Return (x, y) of the center of cell containing provided text 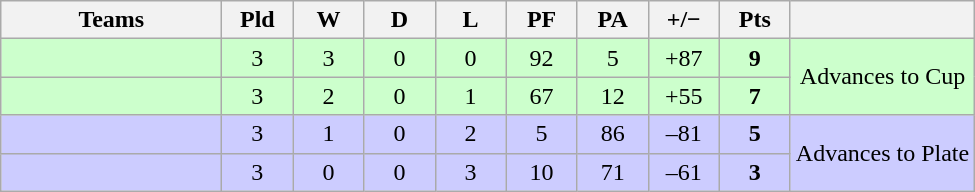
86 (612, 134)
7 (754, 96)
67 (542, 96)
+/− (684, 20)
12 (612, 96)
L (470, 20)
+87 (684, 58)
PA (612, 20)
D (400, 20)
+55 (684, 96)
Advances to Cup (882, 77)
Advances to Plate (882, 153)
92 (542, 58)
Teams (112, 20)
–61 (684, 172)
Pts (754, 20)
–81 (684, 134)
10 (542, 172)
9 (754, 58)
71 (612, 172)
PF (542, 20)
Pld (258, 20)
W (328, 20)
